Search for the cell housing the specified text and yield its (X, Y) center coordinate. 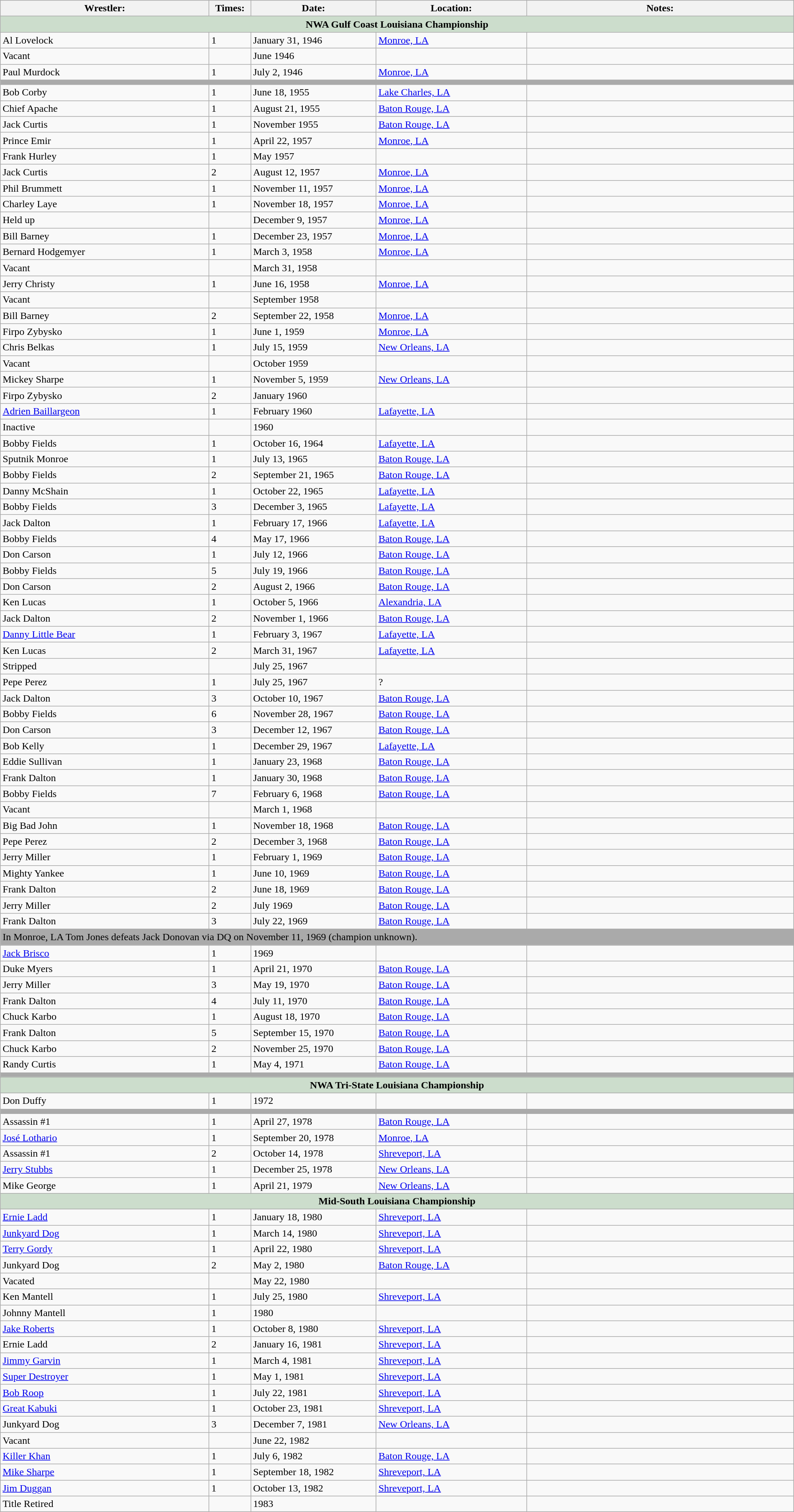
June 10, 1969 (313, 873)
July 19, 1966 (313, 571)
Killer Khan (105, 1456)
Prince Emir (105, 140)
Jake Roberts (105, 1329)
Stripped (105, 666)
November 1, 1966 (313, 618)
Charley Laye (105, 204)
May 17, 1966 (313, 539)
December 3, 1968 (313, 841)
Adrien Baillargeon (105, 411)
March 4, 1981 (313, 1360)
October 13, 1982 (313, 1488)
José Lothario (105, 1137)
August 2, 1966 (313, 586)
Title Retired (105, 1504)
Mickey Sharpe (105, 379)
February 17, 1966 (313, 523)
November 1955 (313, 124)
May 1, 1981 (313, 1376)
January 16, 1981 (313, 1345)
June 22, 1982 (313, 1440)
December 3, 1965 (313, 507)
Big Bad John (105, 825)
April 21, 1970 (313, 969)
Chris Belkas (105, 347)
Jimmy Garvin (105, 1360)
Bob Roop (105, 1392)
Mike Sharpe (105, 1472)
? (451, 682)
Held up (105, 220)
August 12, 1957 (313, 172)
October 5, 1966 (313, 602)
NWA Gulf Coast Louisiana Championship (397, 24)
Don Duffy (105, 1101)
November 18, 1968 (313, 825)
Location: (451, 8)
August 21, 1955 (313, 108)
June 18, 1969 (313, 889)
Alexandria, LA (451, 602)
July 22, 1969 (313, 921)
Vacated (105, 1281)
February 3, 1967 (313, 634)
6 (230, 714)
November 11, 1957 (313, 188)
November 5, 1959 (313, 379)
November 25, 1970 (313, 1049)
1983 (313, 1504)
December 25, 1978 (313, 1169)
1969 (313, 953)
July 11, 1970 (313, 1001)
Bernard Hodgemyer (105, 252)
Danny McShain (105, 491)
March 1, 1968 (313, 810)
1960 (313, 427)
October 10, 1967 (313, 698)
Bob Corby (105, 93)
January 23, 1968 (313, 762)
December 9, 1957 (313, 220)
July 25, 1980 (313, 1297)
Chief Apache (105, 108)
June 16, 1958 (313, 284)
May 22, 1980 (313, 1281)
Super Destroyer (105, 1376)
Inactive (105, 427)
September 18, 1982 (313, 1472)
June 1946 (313, 56)
Duke Myers (105, 969)
Mid-South Louisiana Championship (397, 1201)
Great Kabuki (105, 1408)
January 1960 (313, 395)
1972 (313, 1101)
NWA Tri-State Louisiana Championship (397, 1085)
Eddie Sullivan (105, 762)
Johnny Mantell (105, 1313)
Lake Charles, LA (451, 93)
Mighty Yankee (105, 873)
June 18, 1955 (313, 93)
July 22, 1981 (313, 1392)
March 14, 1980 (313, 1233)
Notes: (660, 8)
December 23, 1957 (313, 236)
July 2, 1946 (313, 72)
September 22, 1958 (313, 316)
January 30, 1968 (313, 778)
Phil Brummett (105, 188)
Jerry Christy (105, 284)
April 27, 1978 (313, 1121)
October 16, 1964 (313, 443)
January 18, 1980 (313, 1217)
November 28, 1967 (313, 714)
July 6, 1982 (313, 1456)
July 1969 (313, 905)
Danny Little Bear (105, 634)
December 12, 1967 (313, 730)
November 18, 1957 (313, 204)
Sputnik Monroe (105, 459)
Frank Hurley (105, 156)
June 1, 1959 (313, 332)
July 12, 1966 (313, 555)
May 1957 (313, 156)
February 6, 1968 (313, 794)
December 29, 1967 (313, 746)
In Monroe, LA Tom Jones defeats Jack Donovan via DQ on November 11, 1969 (champion unknown). (397, 937)
March 31, 1958 (313, 268)
October 14, 1978 (313, 1153)
May 19, 1970 (313, 985)
Jerry Stubbs (105, 1169)
Paul Murdock (105, 72)
February 1, 1969 (313, 857)
January 31, 1946 (313, 40)
Randy Curtis (105, 1065)
December 7, 1981 (313, 1424)
Jack Brisco (105, 953)
Jim Duggan (105, 1488)
October 22, 1965 (313, 491)
Al Lovelock (105, 40)
April 21, 1979 (313, 1185)
7 (230, 794)
April 22, 1980 (313, 1249)
1980 (313, 1313)
September 1958 (313, 300)
March 3, 1958 (313, 252)
May 2, 1980 (313, 1265)
March 31, 1967 (313, 650)
September 15, 1970 (313, 1033)
July 13, 1965 (313, 459)
February 1960 (313, 411)
Mike George (105, 1185)
August 18, 1970 (313, 1017)
April 22, 1957 (313, 140)
Ken Mantell (105, 1297)
July 15, 1959 (313, 347)
September 21, 1965 (313, 475)
September 20, 1978 (313, 1137)
October 23, 1981 (313, 1408)
Bob Kelly (105, 746)
October 8, 1980 (313, 1329)
Times: (230, 8)
Terry Gordy (105, 1249)
Date: (313, 8)
May 4, 1971 (313, 1065)
October 1959 (313, 363)
Wrestler: (105, 8)
